For the text-containing cell, return its midpoint in [X, Y] coordinate format. 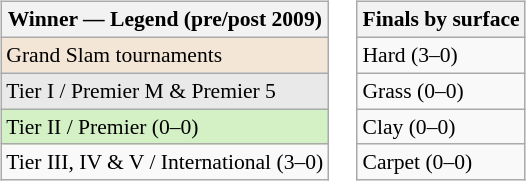
Finals by surface [440, 20]
Tier III, IV & V / International (3–0) [164, 162]
Tier II / Premier (0–0) [164, 127]
Clay (0–0) [440, 127]
Carpet (0–0) [440, 162]
Grass (0–0) [440, 91]
Grand Slam tournaments [164, 55]
Hard (3–0) [440, 55]
Tier I / Premier M & Premier 5 [164, 91]
Winner — Legend (pre/post 2009) [164, 20]
